Detect which cell encompasses the target text, then output its (x, y) center coordinate. 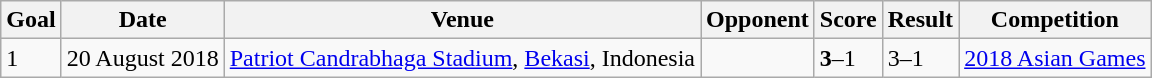
Patriot Candrabhaga Stadium, Bekasi, Indonesia (462, 58)
1 (31, 58)
20 August 2018 (142, 58)
Date (142, 20)
Venue (462, 20)
Result (920, 20)
Score (848, 20)
2018 Asian Games (1055, 58)
Goal (31, 20)
Opponent (758, 20)
Competition (1055, 20)
